Find where the given text appears and provide that cell's center as [X, Y] coordinate. 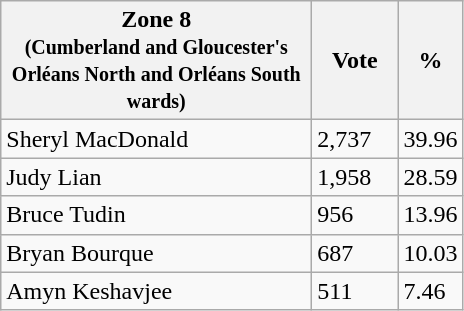
13.96 [430, 215]
511 [355, 291]
687 [355, 253]
Amyn Keshavjee [156, 291]
10.03 [430, 253]
2,737 [355, 139]
Sheryl MacDonald [156, 139]
39.96 [430, 139]
Judy Lian [156, 177]
Bruce Tudin [156, 215]
Vote [355, 60]
28.59 [430, 177]
1,958 [355, 177]
% [430, 60]
Zone 8 (Cumberland and Gloucester's Orléans North and Orléans South wards) [156, 60]
956 [355, 215]
Bryan Bourque [156, 253]
7.46 [430, 291]
